Pinpoint the cell where the given text exists, returning its [x, y] midpoint coordinate. 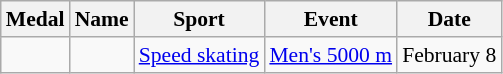
Event [330, 19]
February 8 [449, 55]
Date [449, 19]
Speed skating [200, 55]
Men's 5000 m [330, 55]
Name [102, 19]
Sport [200, 19]
Medal [36, 19]
